For the text-containing cell, return its midpoint in [x, y] coordinate format. 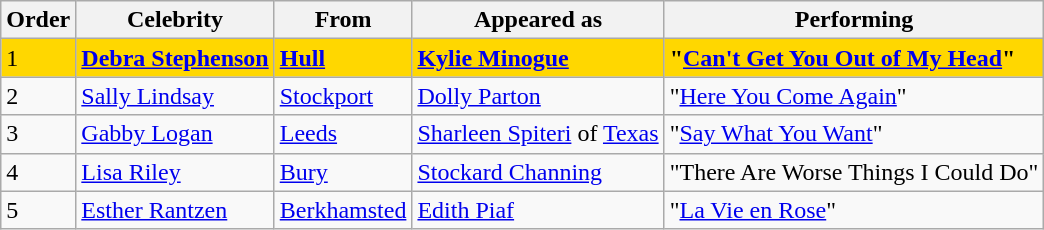
1 [38, 58]
Stockport [343, 96]
Bury [343, 172]
Lisa Riley [175, 172]
Edith Piaf [538, 210]
Sally Lindsay [175, 96]
Debra Stephenson [175, 58]
"Here You Come Again" [854, 96]
From [343, 20]
"Say What You Want" [854, 134]
"Can't Get You Out of My Head" [854, 58]
2 [38, 96]
5 [38, 210]
4 [38, 172]
"La Vie en Rose" [854, 210]
Esther Rantzen [175, 210]
Order [38, 20]
Stockard Channing [538, 172]
Sharleen Spiteri of Texas [538, 134]
Kylie Minogue [538, 58]
Gabby Logan [175, 134]
Appeared as [538, 20]
Performing [854, 20]
Berkhamsted [343, 210]
Hull [343, 58]
Dolly Parton [538, 96]
"There Are Worse Things I Could Do" [854, 172]
Leeds [343, 134]
3 [38, 134]
Celebrity [175, 20]
